From the cell containing the given text, extract its center point as (x, y) coordinate. 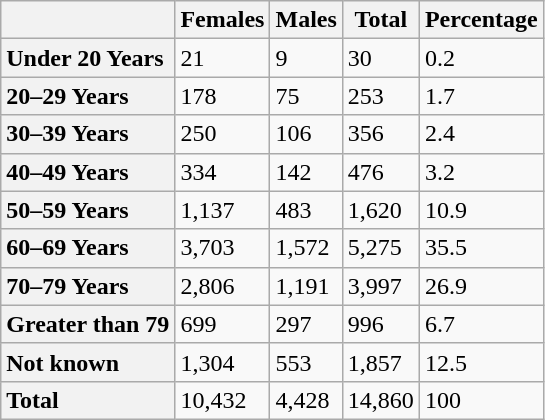
Not known (88, 362)
4,428 (306, 400)
178 (222, 96)
70–79 Years (88, 286)
10.9 (481, 210)
250 (222, 134)
6.7 (481, 324)
75 (306, 96)
356 (380, 134)
30 (380, 58)
996 (380, 324)
2.4 (481, 134)
3.2 (481, 172)
Greater than 79 (88, 324)
12.5 (481, 362)
1,620 (380, 210)
476 (380, 172)
699 (222, 324)
50–59 Years (88, 210)
26.9 (481, 286)
30–39 Years (88, 134)
1,572 (306, 248)
1,304 (222, 362)
5,275 (380, 248)
1,191 (306, 286)
334 (222, 172)
142 (306, 172)
3,997 (380, 286)
3,703 (222, 248)
21 (222, 58)
0.2 (481, 58)
Under 20 Years (88, 58)
1,137 (222, 210)
9 (306, 58)
483 (306, 210)
106 (306, 134)
553 (306, 362)
2,806 (222, 286)
1,857 (380, 362)
20–29 Years (88, 96)
14,860 (380, 400)
Females (222, 20)
10,432 (222, 400)
35.5 (481, 248)
253 (380, 96)
Males (306, 20)
100 (481, 400)
1.7 (481, 96)
297 (306, 324)
60–69 Years (88, 248)
Percentage (481, 20)
40–49 Years (88, 172)
